Return the (x, y) coordinate for the center point of the cell that contains the specified text.  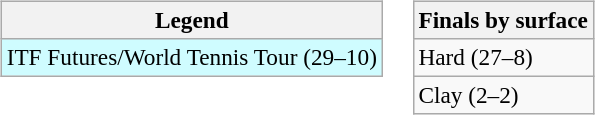
Legend (192, 20)
Clay (2–2) (503, 95)
Finals by surface (503, 20)
ITF Futures/World Tennis Tour (29–10) (192, 57)
Hard (27–8) (503, 57)
